Return the [x, y] coordinate for the center point of the cell that contains the specified text.  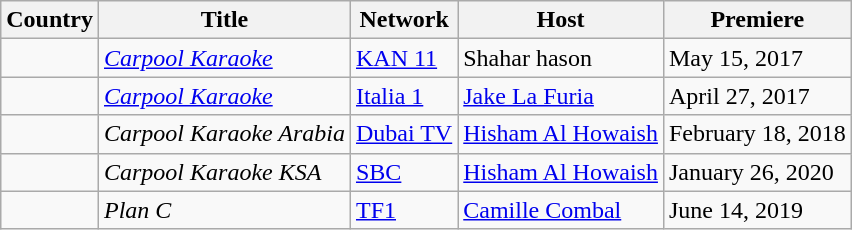
Host [561, 20]
Plan C [224, 210]
Italia 1 [404, 96]
TF1 [404, 210]
Carpool Karaoke Arabia [224, 134]
Carpool Karaoke KSA [224, 172]
Premiere [757, 20]
June 14, 2019 [757, 210]
Camille Combal [561, 210]
May 15, 2017 [757, 58]
Network [404, 20]
Dubai TV [404, 134]
Jake La Furia [561, 96]
SBC [404, 172]
KAN 11 [404, 58]
Shahar hason [561, 58]
Title [224, 20]
Country [50, 20]
January 26, 2020 [757, 172]
April 27, 2017 [757, 96]
February 18, 2018 [757, 134]
